Locate the cell with the specified text and output its (x, y) center coordinate. 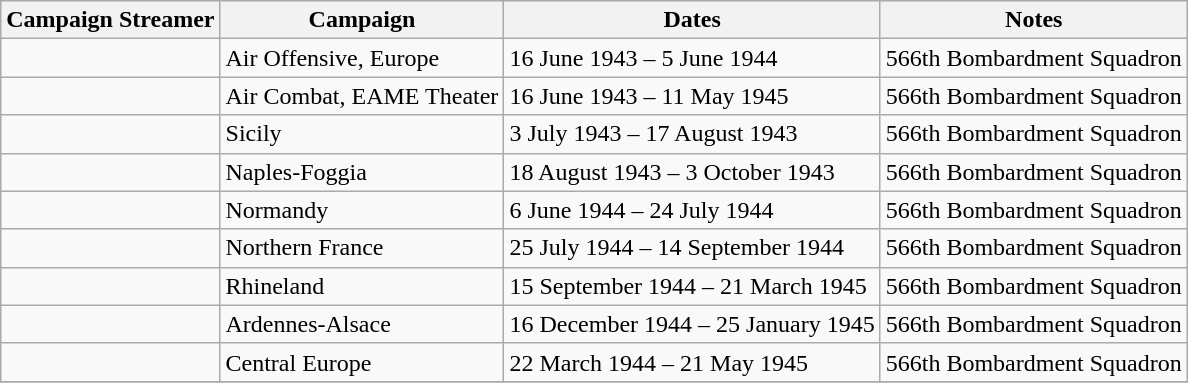
Naples-Foggia (362, 172)
25 July 1944 – 14 September 1944 (692, 248)
16 December 1944 – 25 January 1945 (692, 324)
Air Combat, EAME Theater (362, 96)
16 June 1943 – 11 May 1945 (692, 96)
Central Europe (362, 362)
3 July 1943 – 17 August 1943 (692, 134)
Sicily (362, 134)
Campaign (362, 20)
Campaign Streamer (110, 20)
Air Offensive, Europe (362, 58)
18 August 1943 – 3 October 1943 (692, 172)
16 June 1943 – 5 June 1944 (692, 58)
Rhineland (362, 286)
15 September 1944 – 21 March 1945 (692, 286)
6 June 1944 – 24 July 1944 (692, 210)
Ardennes-Alsace (362, 324)
Notes (1034, 20)
Normandy (362, 210)
Dates (692, 20)
22 March 1944 – 21 May 1945 (692, 362)
Northern France (362, 248)
